Determine the [x, y] coordinate at the center of the cell enclosing the given text.  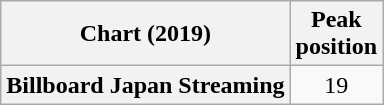
Billboard Japan Streaming [146, 85]
Peakposition [336, 34]
19 [336, 85]
Chart (2019) [146, 34]
